Find where the given text appears and provide that cell's center as (x, y) coordinate. 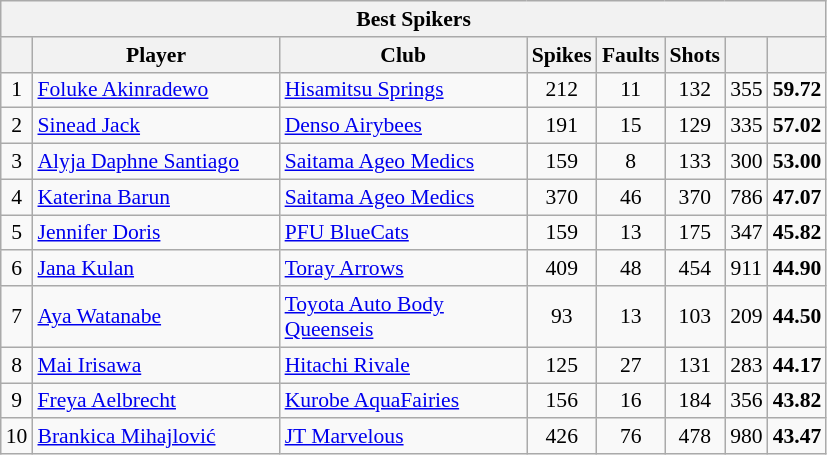
4 (17, 197)
44.50 (798, 316)
Hisamitsu Springs (404, 90)
53.00 (798, 162)
76 (631, 437)
103 (696, 316)
Jana Kulan (156, 269)
356 (746, 401)
46 (631, 197)
212 (562, 90)
Freya Aelbrecht (156, 401)
9 (17, 401)
11 (631, 90)
283 (746, 365)
16 (631, 401)
Katerina Barun (156, 197)
Mai Irisawa (156, 365)
Faults (631, 55)
1 (17, 90)
15 (631, 126)
300 (746, 162)
335 (746, 126)
48 (631, 269)
131 (696, 365)
43.82 (798, 401)
59.72 (798, 90)
93 (562, 316)
Brankica Mihajlović (156, 437)
7 (17, 316)
209 (746, 316)
175 (696, 233)
Toyota Auto Body Queenseis (404, 316)
Player (156, 55)
191 (562, 126)
786 (746, 197)
980 (746, 437)
454 (696, 269)
47.07 (798, 197)
JT Marvelous (404, 437)
129 (696, 126)
Aya Watanabe (156, 316)
409 (562, 269)
10 (17, 437)
Foluke Akinradewo (156, 90)
911 (746, 269)
125 (562, 365)
6 (17, 269)
Kurobe AquaFairies (404, 401)
44.17 (798, 365)
478 (696, 437)
132 (696, 90)
Sinead Jack (156, 126)
347 (746, 233)
2 (17, 126)
133 (696, 162)
Alyja Daphne Santiago (156, 162)
27 (631, 365)
57.02 (798, 126)
Shots (696, 55)
Best Spikers (414, 19)
Spikes (562, 55)
5 (17, 233)
3 (17, 162)
355 (746, 90)
426 (562, 437)
Toray Arrows (404, 269)
156 (562, 401)
45.82 (798, 233)
Denso Airybees (404, 126)
43.47 (798, 437)
184 (696, 401)
PFU BlueCats (404, 233)
44.90 (798, 269)
Club (404, 55)
Hitachi Rivale (404, 365)
Jennifer Doris (156, 233)
